From the cell containing the given text, extract its center point as (X, Y) coordinate. 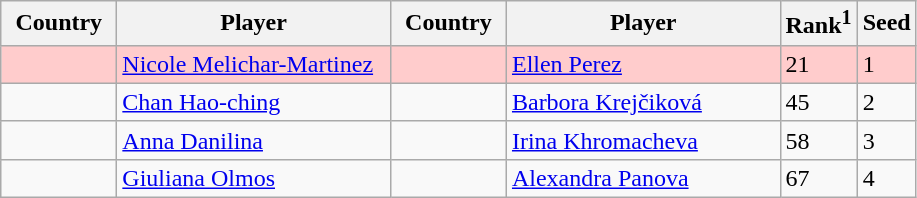
Ellen Perez (643, 64)
Rank1 (818, 24)
2 (886, 102)
4 (886, 178)
58 (818, 140)
Irina Khromacheva (643, 140)
Anna Danilina (254, 140)
3 (886, 140)
Seed (886, 24)
Giuliana Olmos (254, 178)
Chan Hao-ching (254, 102)
45 (818, 102)
Nicole Melichar-Martinez (254, 64)
1 (886, 64)
Alexandra Panova (643, 178)
67 (818, 178)
Barbora Krejčiková (643, 102)
21 (818, 64)
